Output the [x, y] coordinate of the center of the cell containing the given text.  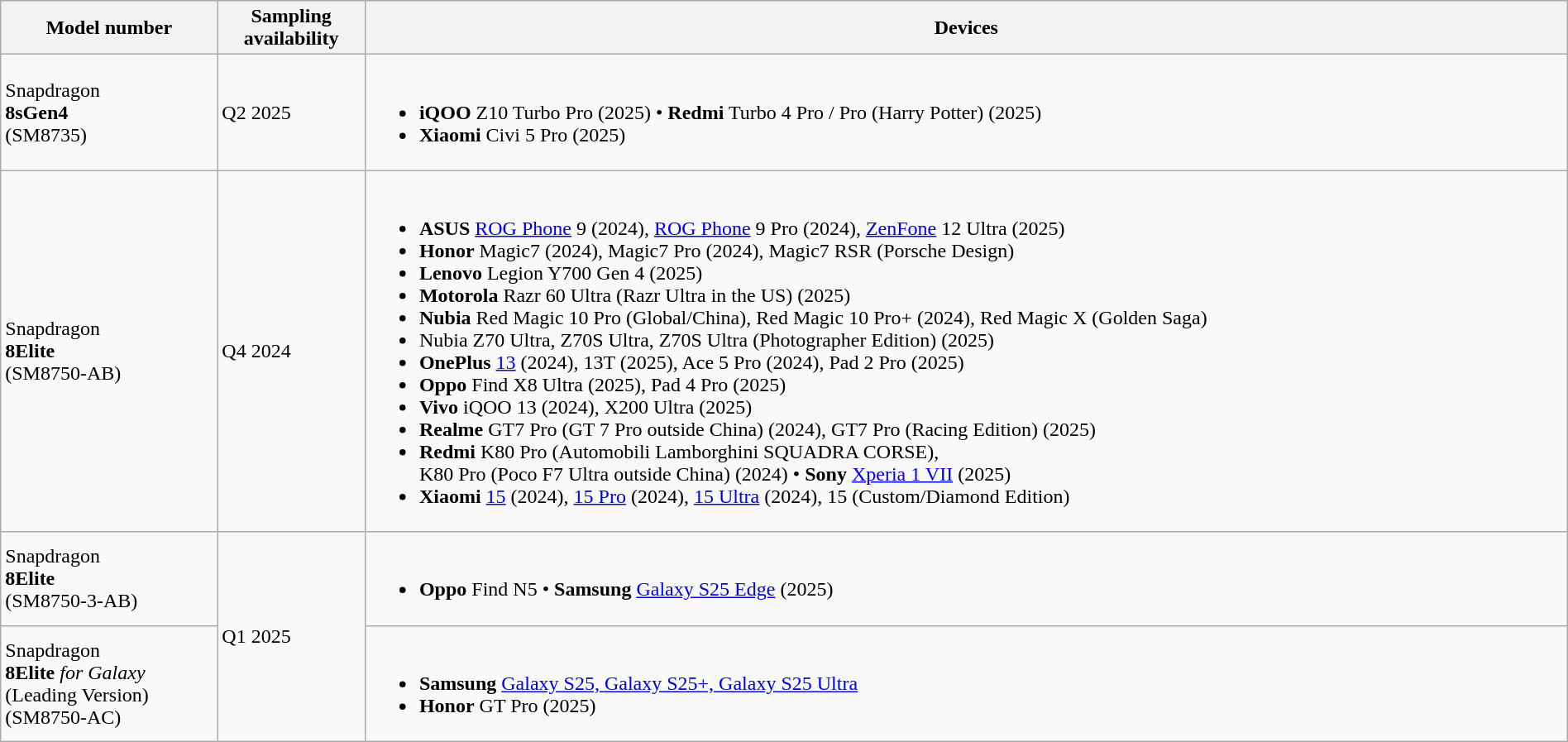
Model number [109, 28]
Snapdragon8Elite(SM8750-AB) [109, 351]
Q2 2025 [291, 112]
Snapdragon8sGen4(SM8735) [109, 112]
Snapdragon8Elite for Galaxy(Leading Version)(SM8750-AC) [109, 683]
Snapdragon8Elite(SM8750-3-AB) [109, 579]
Oppo Find N5 • Samsung Galaxy S25 Edge (2025) [966, 579]
Q1 2025 [291, 637]
iQOO Z10 Turbo Pro (2025) • Redmi Turbo 4 Pro / Pro (Harry Potter) (2025)Xiaomi Civi 5 Pro (2025) [966, 112]
Devices [966, 28]
Samplingavailability [291, 28]
Samsung Galaxy S25, Galaxy S25+, Galaxy S25 UltraHonor GT Pro (2025) [966, 683]
Q4 2024 [291, 351]
